Capture the cell that displays the provided text and extract its [X, Y] central coordinate. 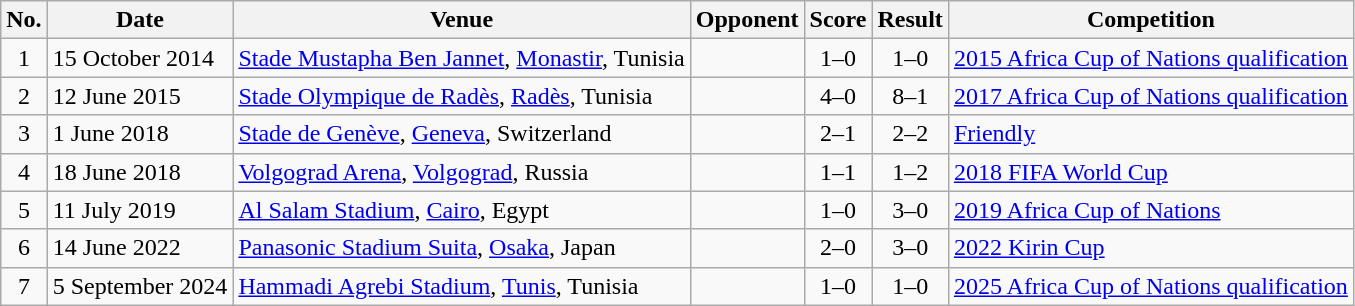
Friendly [1150, 134]
Panasonic Stadium Suita, Osaka, Japan [462, 248]
5 September 2024 [140, 286]
2 [24, 96]
18 June 2018 [140, 172]
4–0 [838, 96]
Competition [1150, 20]
2018 FIFA World Cup [1150, 172]
1–1 [838, 172]
2–2 [910, 134]
Hammadi Agrebi Stadium, Tunis, Tunisia [462, 286]
Opponent [747, 20]
12 June 2015 [140, 96]
2025 Africa Cup of Nations qualification [1150, 286]
2015 Africa Cup of Nations qualification [1150, 58]
14 June 2022 [140, 248]
2022 Kirin Cup [1150, 248]
1 June 2018 [140, 134]
15 October 2014 [140, 58]
Stade Olympique de Radès, Radès, Tunisia [462, 96]
7 [24, 286]
6 [24, 248]
Venue [462, 20]
11 July 2019 [140, 210]
2019 Africa Cup of Nations [1150, 210]
4 [24, 172]
Volgograd Arena, Volgograd, Russia [462, 172]
5 [24, 210]
1–2 [910, 172]
3 [24, 134]
Date [140, 20]
Al Salam Stadium, Cairo, Egypt [462, 210]
1 [24, 58]
2–1 [838, 134]
Stade de Genève, Geneva, Switzerland [462, 134]
Result [910, 20]
No. [24, 20]
8–1 [910, 96]
2–0 [838, 248]
Stade Mustapha Ben Jannet, Monastir, Tunisia [462, 58]
Score [838, 20]
2017 Africa Cup of Nations qualification [1150, 96]
